Provide the (x, y) coordinate of the cell's center where the given text is located.  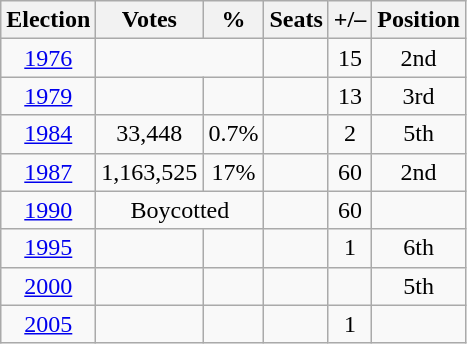
0.7% (234, 134)
1984 (48, 134)
Position (419, 20)
% (234, 20)
Election (48, 20)
Votes (150, 20)
1976 (48, 58)
1990 (48, 210)
2 (350, 134)
3rd (419, 96)
1987 (48, 172)
Boycotted (180, 210)
1,163,525 (150, 172)
6th (419, 248)
1979 (48, 96)
1995 (48, 248)
13 (350, 96)
2000 (48, 286)
15 (350, 58)
33,448 (150, 134)
Seats (296, 20)
+/– (350, 20)
2005 (48, 324)
17% (234, 172)
